Return the [X, Y] coordinate for the center point of the cell that contains the specified text.  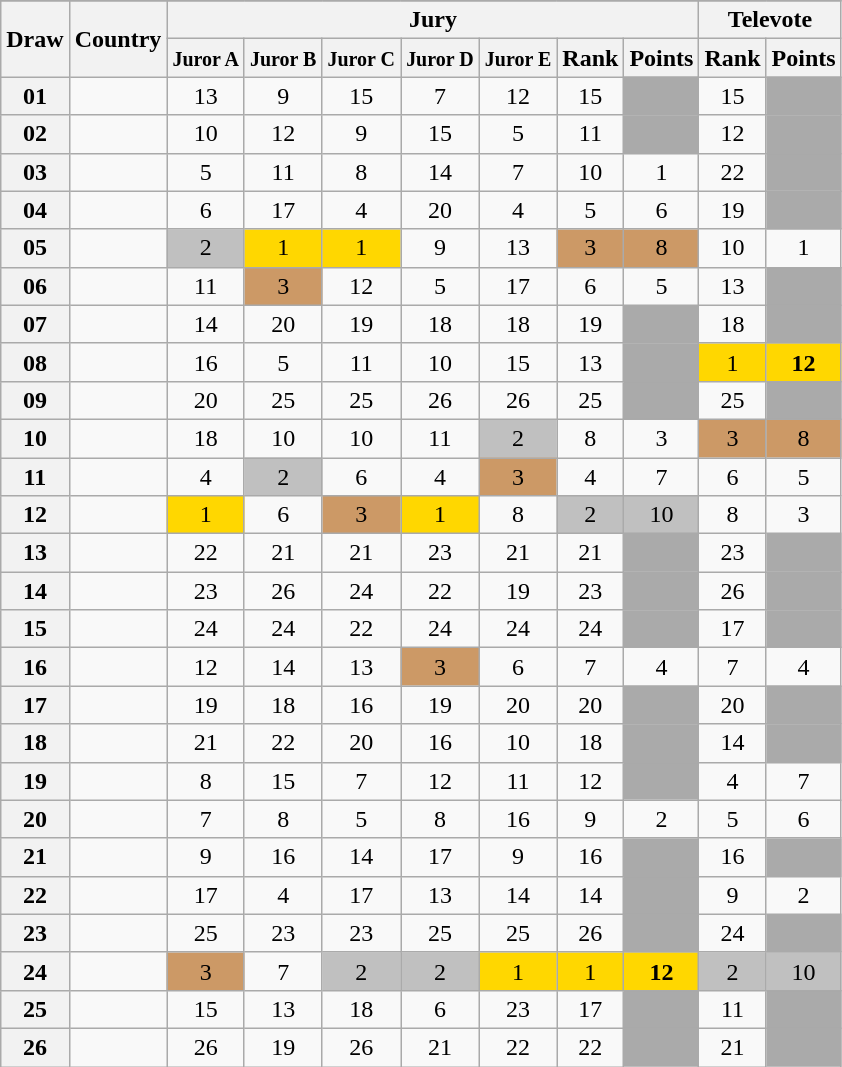
04 [35, 210]
Country [118, 39]
Televote [770, 20]
Juror E [518, 58]
Jury [433, 20]
Juror C [362, 58]
03 [35, 172]
01 [35, 96]
09 [35, 400]
05 [35, 248]
08 [35, 362]
02 [35, 134]
Draw [35, 39]
Juror D [440, 58]
Juror B [283, 58]
06 [35, 286]
07 [35, 324]
Juror A [206, 58]
